Detect which cell encompasses the target text, then output its (X, Y) center coordinate. 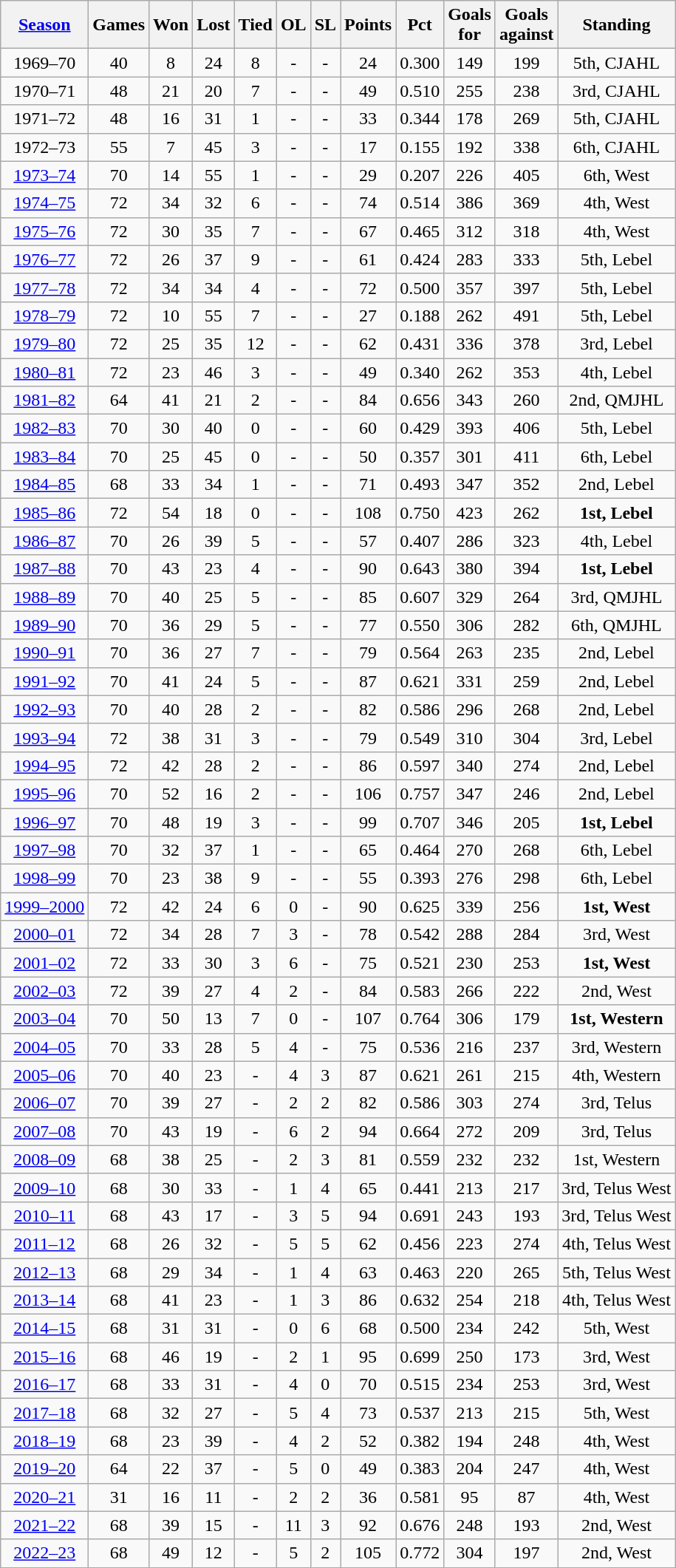
2019–20 (44, 1469)
60 (368, 429)
Goalsagainst (526, 25)
312 (470, 231)
2013–14 (44, 1301)
286 (470, 541)
6th, QMJHL (616, 625)
1977–78 (44, 287)
318 (526, 231)
0.764 (420, 1019)
0.750 (420, 513)
323 (526, 541)
85 (368, 597)
0.510 (420, 91)
SL (325, 25)
209 (526, 1131)
301 (470, 457)
223 (470, 1244)
105 (368, 1553)
63 (368, 1272)
0.581 (420, 1497)
380 (470, 569)
0.344 (420, 119)
2014–15 (44, 1329)
331 (470, 681)
2007–08 (44, 1131)
192 (470, 147)
0.456 (420, 1244)
1983–84 (44, 457)
0.463 (420, 1272)
2020–21 (44, 1497)
0.155 (420, 147)
108 (368, 513)
Points (368, 25)
92 (368, 1525)
259 (526, 681)
0.699 (420, 1357)
3rd, CJAHL (616, 91)
2002–03 (44, 991)
2008–09 (44, 1159)
2001–02 (44, 963)
0.382 (420, 1441)
2012–13 (44, 1272)
1975–76 (44, 231)
1980–81 (44, 372)
230 (470, 963)
1985–86 (44, 513)
3rd, QMJHL (616, 597)
270 (470, 851)
0.757 (420, 794)
73 (368, 1413)
2nd, QMJHL (616, 400)
0.632 (420, 1301)
1986–87 (44, 541)
1978–79 (44, 316)
3rd, Western (616, 1047)
216 (470, 1047)
0.383 (420, 1469)
0.188 (420, 316)
5th, Telus West (616, 1272)
222 (526, 991)
406 (526, 429)
243 (470, 1216)
0.300 (420, 63)
1976–77 (44, 259)
0.583 (420, 991)
1981–82 (44, 400)
OL (293, 25)
491 (526, 316)
220 (470, 1272)
1990–91 (44, 653)
1993–94 (44, 737)
1969–70 (44, 63)
0.550 (420, 625)
1970–71 (44, 91)
265 (526, 1272)
1992–93 (44, 709)
283 (470, 259)
235 (526, 653)
261 (470, 1075)
2017–18 (44, 1413)
6th, West (616, 175)
4th, Western (616, 1075)
57 (368, 541)
2004–05 (44, 1047)
204 (470, 1469)
0.559 (420, 1159)
284 (526, 935)
0.493 (420, 485)
Games (119, 25)
173 (526, 1357)
2021–22 (44, 1525)
0.407 (420, 541)
15 (214, 1525)
1989–90 (44, 625)
6th, CJAHL (616, 147)
0.357 (420, 457)
343 (470, 400)
1995–96 (44, 794)
276 (470, 879)
405 (526, 175)
2016–17 (44, 1385)
81 (368, 1159)
2009–10 (44, 1187)
1996–97 (44, 822)
269 (526, 119)
394 (526, 569)
0.664 (420, 1131)
296 (470, 709)
2005–06 (44, 1075)
54 (171, 513)
386 (470, 203)
242 (526, 1329)
2010–11 (44, 1216)
0.564 (420, 653)
0.549 (420, 737)
1991–92 (44, 681)
1998–99 (44, 879)
Won (171, 25)
218 (526, 1301)
357 (470, 287)
0.207 (420, 175)
298 (526, 879)
303 (470, 1103)
1974–75 (44, 203)
1972–73 (44, 147)
197 (526, 1553)
0.515 (420, 1385)
77 (368, 625)
22 (171, 1469)
369 (526, 203)
13 (214, 1019)
1999–2000 (44, 907)
254 (470, 1301)
2000–01 (44, 935)
0.607 (420, 597)
1971–72 (44, 119)
263 (470, 653)
264 (526, 597)
0.521 (420, 963)
61 (368, 259)
1984–85 (44, 485)
333 (526, 259)
0.597 (420, 766)
2022–23 (44, 1553)
2011–12 (44, 1244)
Tied (256, 25)
378 (526, 344)
0.465 (420, 231)
397 (526, 287)
0.542 (420, 935)
0.656 (420, 400)
10 (171, 316)
238 (526, 91)
250 (470, 1357)
1988–89 (44, 597)
260 (526, 400)
199 (526, 63)
1973–74 (44, 175)
Season (44, 25)
1994–95 (44, 766)
0.424 (420, 259)
67 (368, 231)
0.393 (420, 879)
0.772 (420, 1553)
0.691 (420, 1216)
2015–16 (44, 1357)
78 (368, 935)
Standing (616, 25)
2018–19 (44, 1441)
346 (470, 822)
393 (470, 429)
194 (470, 1441)
0.340 (420, 372)
339 (470, 907)
0.643 (420, 569)
256 (526, 907)
2006–07 (44, 1103)
423 (470, 513)
310 (470, 737)
272 (470, 1131)
255 (470, 91)
0.537 (420, 1413)
1979–80 (44, 344)
14 (171, 175)
106 (368, 794)
178 (470, 119)
1982–83 (44, 429)
338 (526, 147)
0.536 (420, 1047)
0.429 (420, 429)
340 (470, 766)
71 (368, 485)
205 (526, 822)
179 (526, 1019)
149 (470, 63)
226 (470, 175)
352 (526, 485)
0.464 (420, 851)
18 (214, 513)
0.514 (420, 203)
336 (470, 344)
Lost (214, 25)
411 (526, 457)
107 (368, 1019)
217 (526, 1187)
246 (526, 794)
0.441 (420, 1187)
266 (470, 991)
353 (526, 372)
74 (368, 203)
329 (470, 597)
Pct (420, 25)
1997–98 (44, 851)
0.707 (420, 822)
1987–88 (44, 569)
288 (470, 935)
282 (526, 625)
2003–04 (44, 1019)
Goalsfor (470, 25)
0.625 (420, 907)
99 (368, 822)
20 (214, 91)
0.431 (420, 344)
0.676 (420, 1525)
237 (526, 1047)
247 (526, 1469)
